Provide the (X, Y) coordinate of the cell's center where the given text is located.  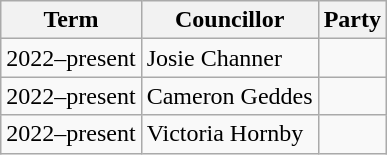
Josie Channer (230, 58)
Victoria Hornby (230, 134)
Councillor (230, 20)
Cameron Geddes (230, 96)
Term (71, 20)
Party (352, 20)
